Scan for the cell matching the given text and deliver its [x, y] coordinate at center. 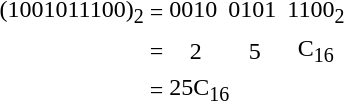
= [156, 51]
2 [196, 51]
5 [255, 51]
